Extract the (x, y) coordinate from the center of the cell holding the provided text.  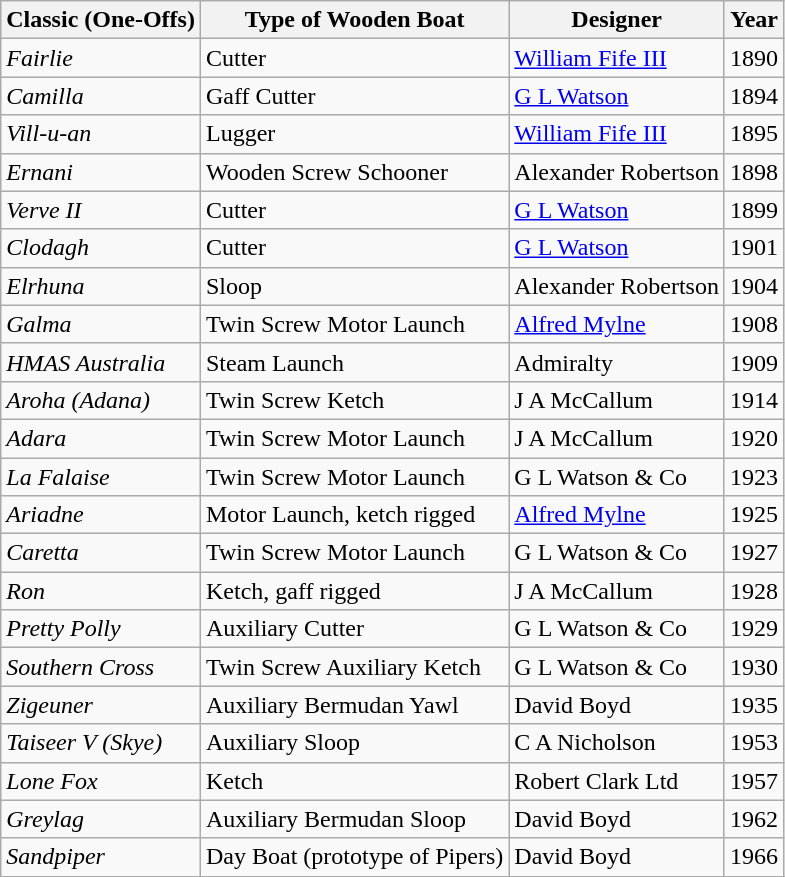
1962 (754, 819)
Auxiliary Bermudan Sloop (354, 819)
1920 (754, 438)
Classic (One-Offs) (101, 20)
Lugger (354, 134)
1894 (754, 96)
Wooden Screw Schooner (354, 172)
Adara (101, 438)
La Falaise (101, 477)
Galma (101, 324)
Day Boat (prototype of Pipers) (354, 857)
1957 (754, 781)
1914 (754, 400)
Taiseer V (Skye) (101, 743)
Ron (101, 591)
Motor Launch, ketch rigged (354, 515)
Ketch (354, 781)
Year (754, 20)
Clodagh (101, 248)
1895 (754, 134)
1890 (754, 58)
Southern Cross (101, 667)
1928 (754, 591)
1935 (754, 705)
Twin Screw Auxiliary Ketch (354, 667)
1923 (754, 477)
Lone Fox (101, 781)
1927 (754, 553)
HMAS Australia (101, 362)
Auxiliary Sloop (354, 743)
Fairlie (101, 58)
Camilla (101, 96)
1930 (754, 667)
Pretty Polly (101, 629)
Ariadne (101, 515)
1908 (754, 324)
1904 (754, 286)
Auxiliary Cutter (354, 629)
Verve II (101, 210)
Auxiliary Bermudan Yawl (354, 705)
1909 (754, 362)
Ketch, gaff rigged (354, 591)
Greylag (101, 819)
1899 (754, 210)
Admiralty (617, 362)
Designer (617, 20)
Caretta (101, 553)
Steam Launch (354, 362)
Type of Wooden Boat (354, 20)
1966 (754, 857)
Aroha (Adana) (101, 400)
Elrhuna (101, 286)
1901 (754, 248)
Twin Screw Ketch (354, 400)
Sandpiper (101, 857)
1898 (754, 172)
Zigeuner (101, 705)
Ernani (101, 172)
1953 (754, 743)
1925 (754, 515)
Sloop (354, 286)
Vill-u-an (101, 134)
C A Nicholson (617, 743)
Gaff Cutter (354, 96)
1929 (754, 629)
Robert Clark Ltd (617, 781)
